For the text-containing cell, return its midpoint in (X, Y) coordinate format. 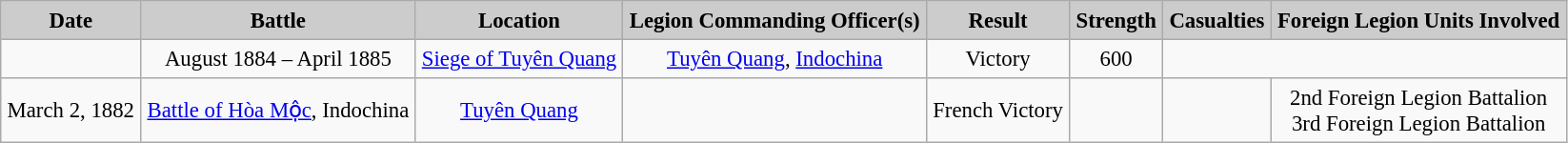
Tuyên Quang (519, 111)
Battle of Hòa Mộc, Indochina (278, 111)
Tuyên Quang, Indochina (774, 58)
Legion Commanding Officer(s) (774, 20)
Foreign Legion Units Involved (1418, 20)
August 1884 – April 1885 (278, 58)
French Victory (997, 111)
Strength (1116, 20)
Battle (278, 20)
2nd Foreign Legion Battalion3rd Foreign Legion Battalion (1418, 111)
Victory (997, 58)
Date (70, 20)
Location (519, 20)
Casualties (1217, 20)
March 2, 1882 (70, 111)
Siege of Tuyên Quang (519, 58)
600 (1116, 58)
Result (997, 20)
